Search for the cell housing the specified text and yield its [x, y] center coordinate. 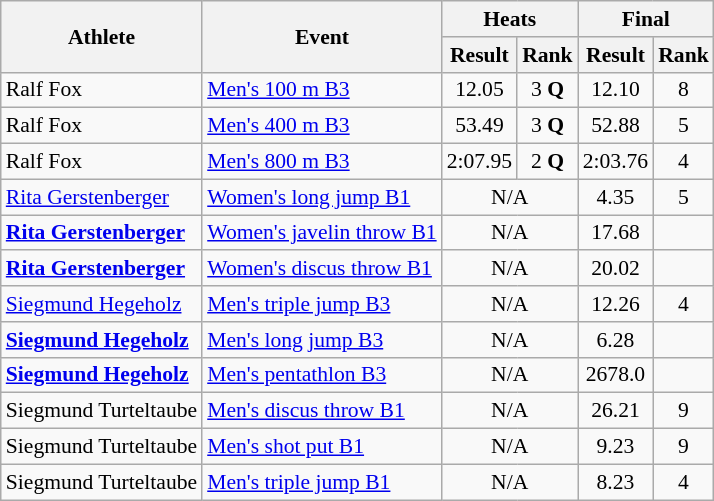
53.49 [480, 126]
17.68 [616, 233]
2 Q [548, 162]
2678.0 [616, 375]
Athlete [102, 36]
12.26 [616, 304]
Men's 100 m B3 [322, 90]
4.35 [616, 197]
6.28 [616, 340]
8.23 [616, 482]
9.23 [616, 447]
Men's 400 m B3 [322, 126]
Men's long jump B3 [322, 340]
26.21 [616, 411]
Final [646, 19]
Women's long jump B1 [322, 197]
2:03.76 [616, 162]
8 [684, 90]
Men's triple jump B3 [322, 304]
20.02 [616, 269]
Event [322, 36]
Women's javelin throw B1 [322, 233]
Men's shot put B1 [322, 447]
Men's discus throw B1 [322, 411]
Men's triple jump B1 [322, 482]
52.88 [616, 126]
12.05 [480, 90]
Men's pentathlon B3 [322, 375]
12.10 [616, 90]
Men's 800 m B3 [322, 162]
Heats [510, 19]
Women's discus throw B1 [322, 269]
2:07.95 [480, 162]
